Provide the [x, y] coordinate of the cell's center where the given text is located.  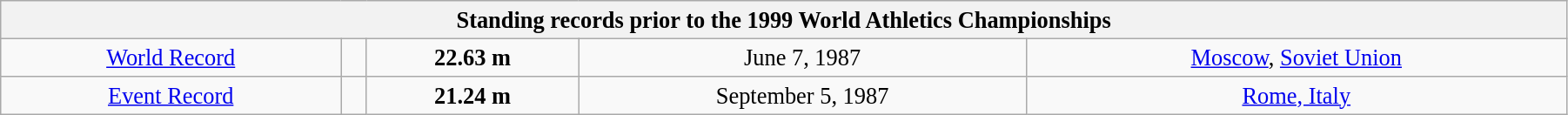
21.24 m [472, 95]
22.63 m [472, 57]
Moscow, Soviet Union [1297, 57]
June 7, 1987 [802, 57]
Event Record [171, 95]
September 5, 1987 [802, 95]
Standing records prior to the 1999 World Athletics Championships [784, 19]
World Record [171, 57]
Rome, Italy [1297, 95]
